Locate the cell with the specified text and output its [X, Y] center coordinate. 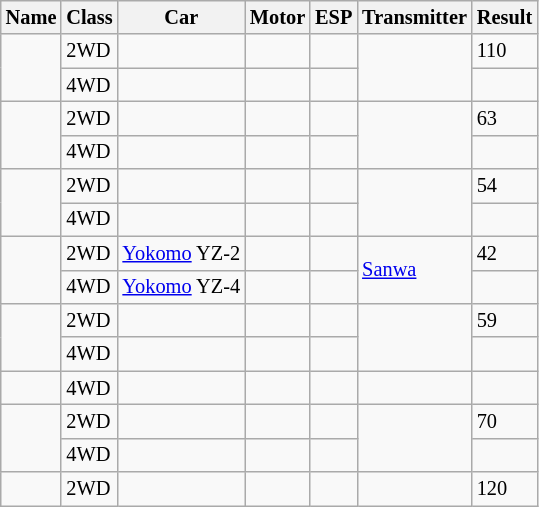
Yokomo YZ-2 [182, 253]
Yokomo YZ-4 [182, 287]
59 [504, 320]
70 [504, 421]
63 [504, 118]
Result [504, 17]
110 [504, 51]
Sanwa [414, 270]
42 [504, 253]
120 [504, 489]
Transmitter [414, 17]
Class [89, 17]
Car [182, 17]
ESP [334, 17]
Motor [278, 17]
Name [32, 17]
54 [504, 186]
